Return the [x, y] coordinate for the center point of the cell that contains the specified text.  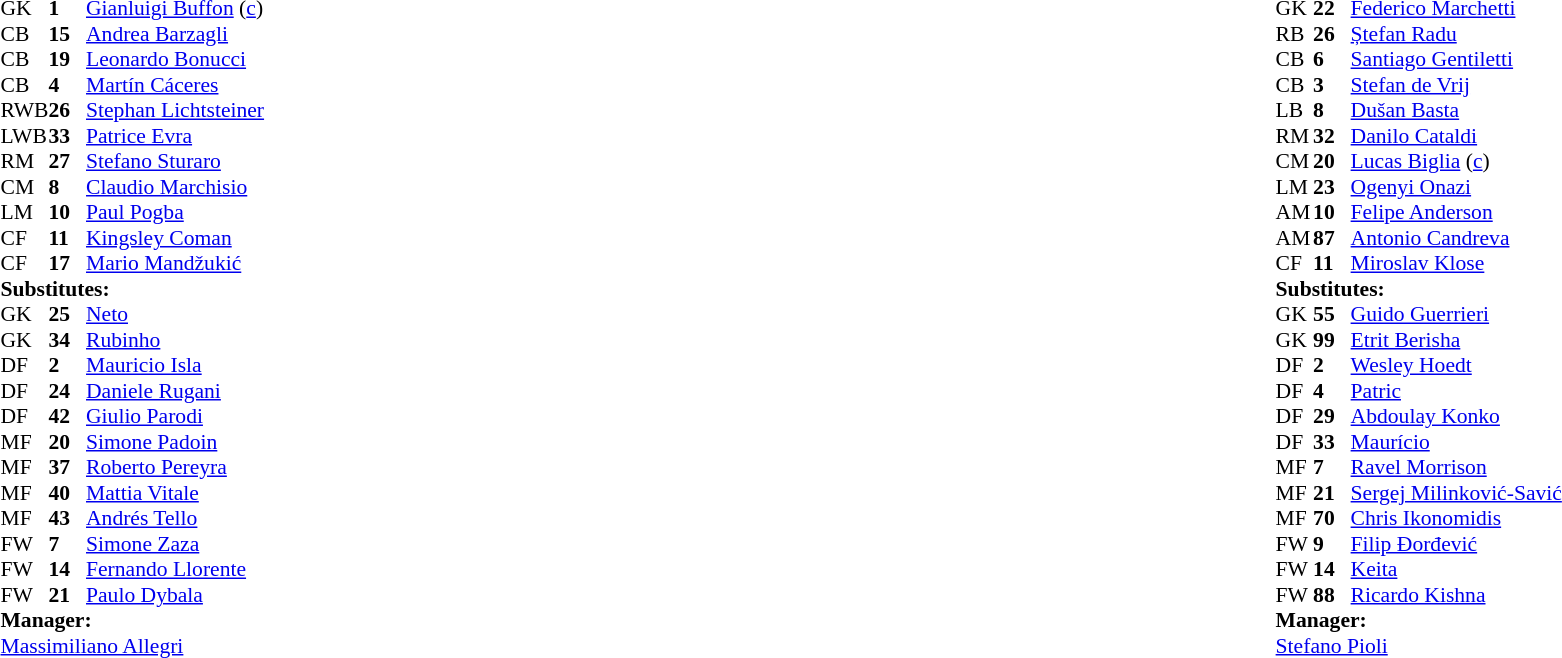
Rubinho [175, 340]
42 [67, 417]
Fernando Llorente [175, 569]
Abdoulay Konko [1456, 417]
Giulio Parodi [175, 417]
Mattia Vitale [175, 493]
Mario Mandžukić [175, 263]
Paulo Dybala [175, 595]
Keita [1456, 569]
Andrés Tello [175, 519]
87 [1332, 238]
Martín Cáceres [175, 85]
Antonio Candreva [1456, 238]
25 [67, 315]
15 [67, 34]
Claudio Marchisio [175, 187]
Daniele Rugani [175, 391]
Maurício [1456, 442]
LWB [24, 136]
29 [1332, 417]
Mauricio Isla [175, 365]
Kingsley Coman [175, 238]
23 [1332, 187]
Guido Guerrieri [1456, 315]
88 [1332, 595]
6 [1332, 59]
Etrit Berisha [1456, 340]
Patric [1456, 391]
Ricardo Kishna [1456, 595]
Stefan de Vrij [1456, 85]
Sergej Milinković-Savić [1456, 493]
Stephan Lichtsteiner [175, 111]
3 [1332, 85]
99 [1332, 340]
Dušan Basta [1456, 111]
Andrea Barzagli [175, 34]
Ștefan Radu [1456, 34]
Simone Zaza [175, 544]
Wesley Hoedt [1456, 365]
Simone Padoin [175, 442]
Danilo Cataldi [1456, 136]
Patrice Evra [175, 136]
70 [1332, 519]
LB [1295, 111]
RB [1295, 34]
Paul Pogba [175, 213]
Neto [175, 315]
Stefano Sturaro [175, 161]
40 [67, 493]
43 [67, 519]
17 [67, 263]
Leonardo Bonucci [175, 59]
9 [1332, 544]
Ravel Morrison [1456, 467]
19 [67, 59]
32 [1332, 136]
Santiago Gentiletti [1456, 59]
Ogenyi Onazi [1456, 187]
Miroslav Klose [1456, 263]
34 [67, 340]
Roberto Pereyra [175, 467]
Felipe Anderson [1456, 213]
Chris Ikonomidis [1456, 519]
55 [1332, 315]
27 [67, 161]
RWB [24, 111]
24 [67, 391]
Lucas Biglia (c) [1456, 161]
Filip Đorđević [1456, 544]
37 [67, 467]
